Locate the cell with the specified text and output its [x, y] center coordinate. 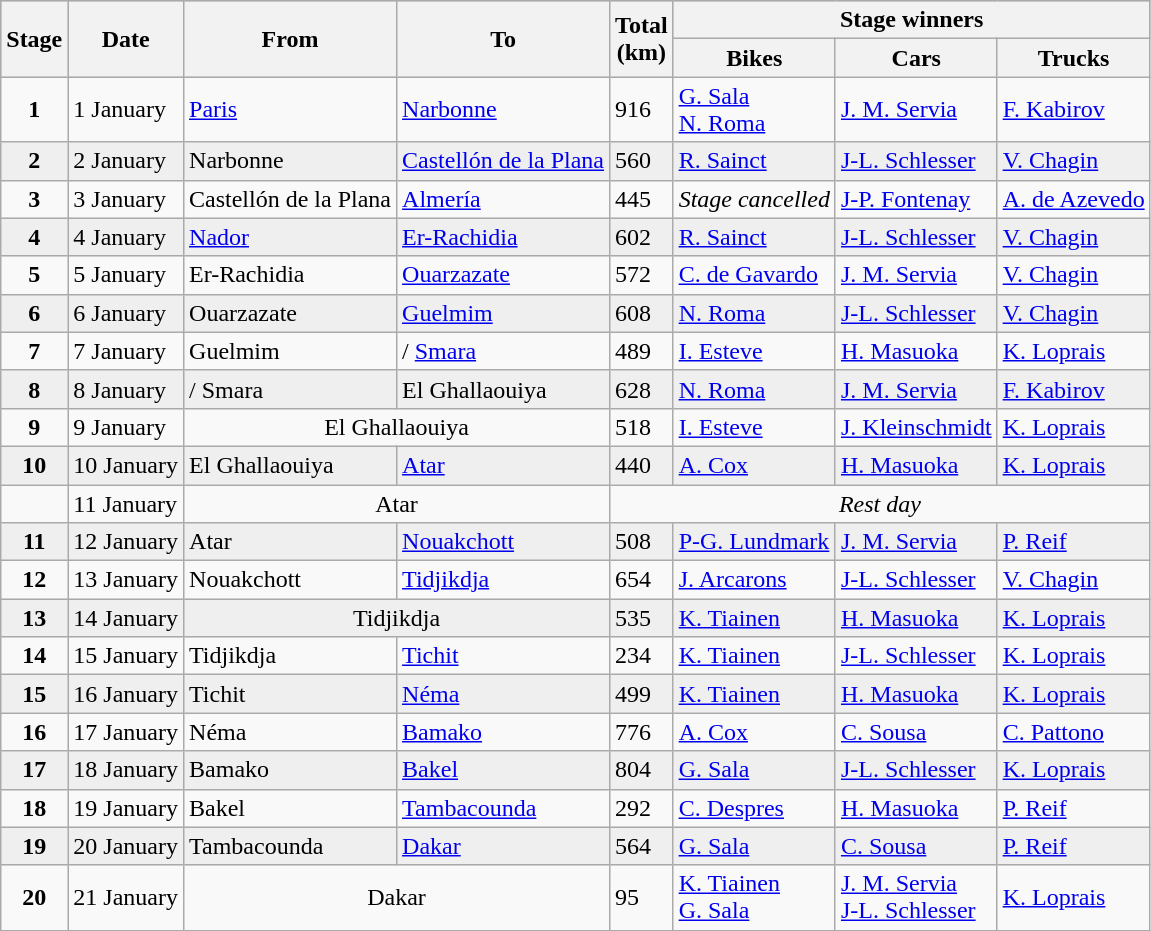
Date [126, 39]
572 [642, 275]
From [290, 39]
6 [34, 313]
602 [642, 237]
508 [642, 542]
560 [642, 161]
Almería [504, 199]
916 [642, 110]
J-P. Fontenay [916, 199]
18 [34, 808]
445 [642, 199]
J. Arcarons [754, 580]
535 [642, 618]
Total(km) [642, 39]
14 January [126, 618]
K. Tiainen G. Sala [754, 898]
20 January [126, 846]
1 [34, 110]
489 [642, 351]
C. de Gavardo [754, 275]
21 January [126, 898]
2 [34, 161]
4 January [126, 237]
654 [642, 580]
8 January [126, 389]
G. Sala N. Roma [754, 110]
564 [642, 846]
To [504, 39]
16 [34, 732]
9 January [126, 427]
1 January [126, 110]
5 January [126, 275]
499 [642, 694]
13 January [126, 580]
95 [642, 898]
7 [34, 351]
Cars [916, 58]
20 [34, 898]
17 January [126, 732]
608 [642, 313]
P-G. Lundmark [754, 542]
7 January [126, 351]
Bikes [754, 58]
J. Kleinschmidt [916, 427]
Stage [34, 39]
14 [34, 656]
Stage cancelled [754, 199]
Paris [290, 110]
2 January [126, 161]
804 [642, 770]
Rest day [880, 503]
19 [34, 846]
Trucks [1074, 58]
628 [642, 389]
J. M. Servia J-L. Schlesser [916, 898]
Stage winners [912, 20]
11 January [126, 503]
A. de Azevedo [1074, 199]
6 January [126, 313]
15 January [126, 656]
17 [34, 770]
440 [642, 465]
10 [34, 465]
9 [34, 427]
776 [642, 732]
292 [642, 808]
234 [642, 656]
C. Despres [754, 808]
12 January [126, 542]
3 [34, 199]
C. Pattono [1074, 732]
12 [34, 580]
11 [34, 542]
15 [34, 694]
8 [34, 389]
5 [34, 275]
518 [642, 427]
10 January [126, 465]
16 January [126, 694]
19 January [126, 808]
4 [34, 237]
18 January [126, 770]
3 January [126, 199]
13 [34, 618]
Nador [290, 237]
